Search for the cell housing the specified text and yield its (X, Y) center coordinate. 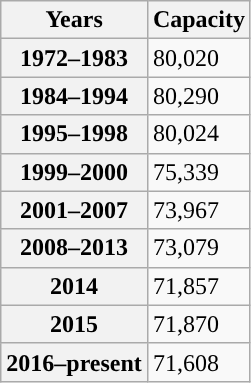
2014 (74, 286)
1984–1994 (74, 96)
75,339 (198, 172)
Capacity (198, 20)
80,290 (198, 96)
73,967 (198, 210)
2016–present (74, 362)
80,024 (198, 134)
71,608 (198, 362)
71,870 (198, 324)
1995–1998 (74, 134)
2001–2007 (74, 210)
80,020 (198, 58)
Years (74, 20)
1999–2000 (74, 172)
1972–1983 (74, 58)
2015 (74, 324)
73,079 (198, 248)
2008–2013 (74, 248)
71,857 (198, 286)
